For the text-containing cell, return its midpoint in (x, y) coordinate format. 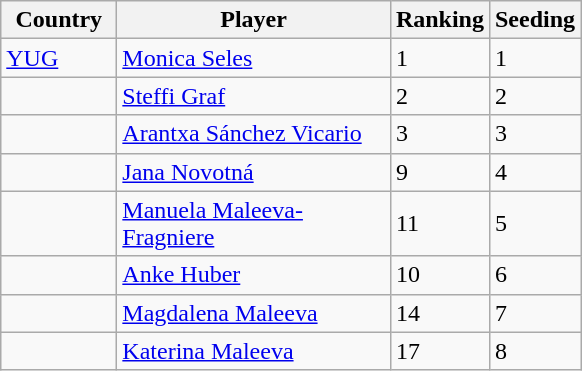
4 (534, 172)
Monica Seles (254, 58)
8 (534, 351)
6 (534, 275)
Katerina Maleeva (254, 351)
Seeding (534, 20)
Manuela Maleeva-Fragniere (254, 224)
11 (440, 224)
Country (59, 20)
5 (534, 224)
YUG (59, 58)
Anke Huber (254, 275)
14 (440, 313)
Jana Novotná (254, 172)
Arantxa Sánchez Vicario (254, 134)
10 (440, 275)
9 (440, 172)
Steffi Graf (254, 96)
Ranking (440, 20)
Magdalena Maleeva (254, 313)
Player (254, 20)
7 (534, 313)
17 (440, 351)
